Identify which cell holds the provided text, then report its [x, y] central coordinate. 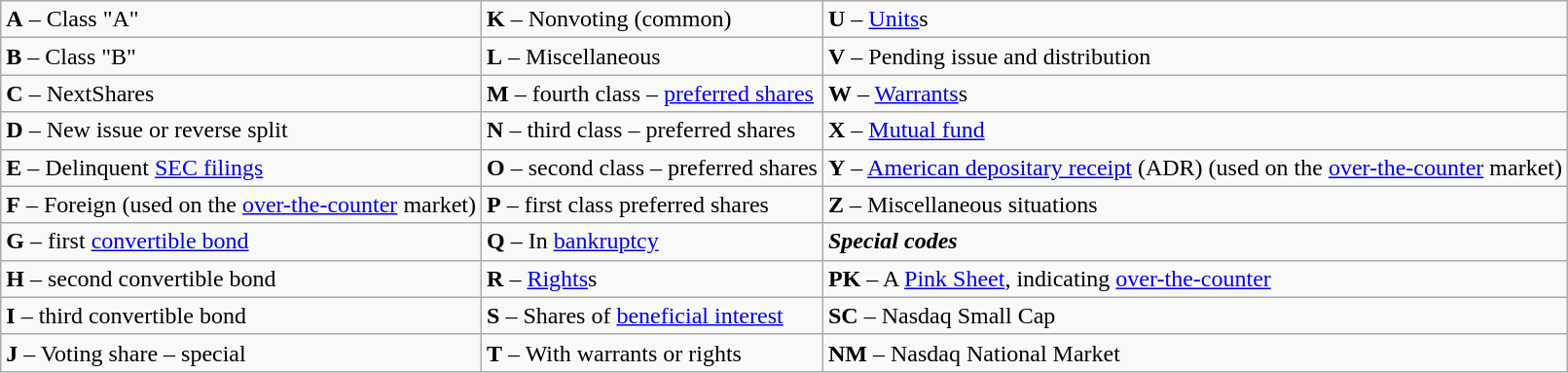
U – Unitss [1195, 19]
M – fourth class – preferred shares [652, 93]
D – New issue or reverse split [241, 131]
Y – American depositary receipt (ADR) (used on the over-the-counter market) [1195, 168]
NM – Nasdaq National Market [1195, 353]
A – Class "A" [241, 19]
S – Shares of beneficial interest [652, 316]
G – first convertible bond [241, 242]
L – Miscellaneous [652, 56]
C – NextShares [241, 93]
O – second class – preferred shares [652, 168]
V – Pending issue and distribution [1195, 56]
N – third class – preferred shares [652, 131]
Q – In bankruptcy [652, 242]
R – Rightss [652, 279]
K – Nonvoting (common) [652, 19]
W – Warrantss [1195, 93]
I – third convertible bond [241, 316]
X – Mutual fund [1195, 131]
Z – Miscellaneous situations [1195, 205]
Special codes [1195, 242]
SC – Nasdaq Small Cap [1195, 316]
E – Delinquent SEC filings [241, 168]
PK – A Pink Sheet, indicating over-the-counter [1195, 279]
H – second convertible bond [241, 279]
F – Foreign (used on the over-the-counter market) [241, 205]
B – Class "B" [241, 56]
P – first class preferred shares [652, 205]
J – Voting share – special [241, 353]
T – With warrants or rights [652, 353]
